Search for the cell housing the specified text and yield its [x, y] center coordinate. 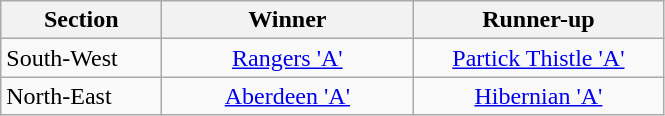
Rangers 'A' [288, 58]
Partick Thistle 'A' [538, 58]
South-West [82, 58]
Section [82, 20]
Runner-up [538, 20]
North-East [82, 96]
Winner [288, 20]
Aberdeen 'A' [288, 96]
Hibernian 'A' [538, 96]
